Provide the (x, y) coordinate of the cell's center where the given text is located.  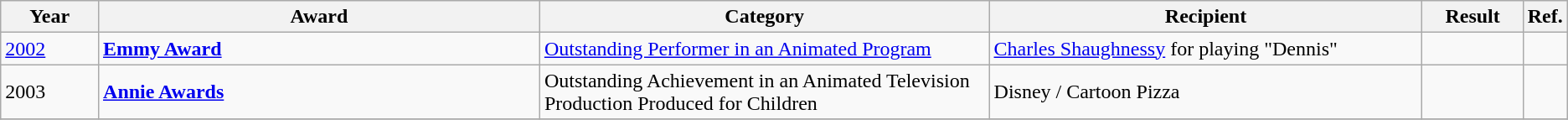
Year (50, 17)
Annie Awards (320, 92)
Disney / Cartoon Pizza (1206, 92)
Charles Shaughnessy for playing "Dennis" (1206, 49)
Award (320, 17)
Category (764, 17)
Recipient (1206, 17)
2003 (50, 92)
2002 (50, 49)
Outstanding Performer in an Animated Program (764, 49)
Outstanding Achievement in an Animated Television Production Produced for Children (764, 92)
Result (1473, 17)
Ref. (1545, 17)
Emmy Award (320, 49)
